Scan for the cell matching the given text and deliver its [x, y] coordinate at center. 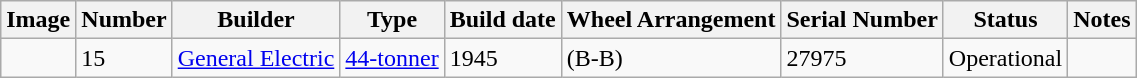
Build date [502, 20]
Status [1005, 20]
27975 [862, 58]
Image [38, 20]
Number [124, 20]
44-tonner [392, 58]
(B-B) [671, 58]
Builder [256, 20]
Type [392, 20]
General Electric [256, 58]
Serial Number [862, 20]
15 [124, 58]
1945 [502, 58]
Operational [1005, 58]
Wheel Arrangement [671, 20]
Notes [1102, 20]
